Provide the [x, y] coordinate of the cell's center where the given text is located.  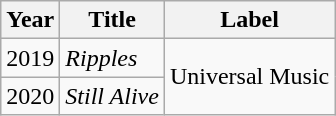
Year [30, 20]
Label [249, 20]
Ripples [112, 58]
Title [112, 20]
Universal Music [249, 77]
2020 [30, 96]
Still Alive [112, 96]
2019 [30, 58]
